Pinpoint the cell where the given text exists, returning its (x, y) midpoint coordinate. 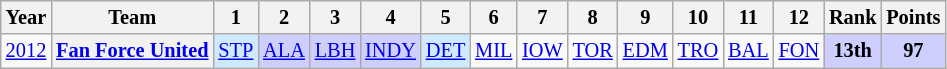
EDM (646, 51)
ALA (284, 51)
Rank (852, 17)
10 (698, 17)
MIL (494, 51)
IOW (542, 51)
Team (132, 17)
2 (284, 17)
9 (646, 17)
STP (236, 51)
TRO (698, 51)
Year (26, 17)
8 (593, 17)
5 (446, 17)
1 (236, 17)
3 (335, 17)
4 (390, 17)
Fan Force United (132, 51)
Points (913, 17)
6 (494, 17)
2012 (26, 51)
INDY (390, 51)
LBH (335, 51)
BAL (748, 51)
13th (852, 51)
12 (799, 17)
7 (542, 17)
97 (913, 51)
DET (446, 51)
FON (799, 51)
11 (748, 17)
TOR (593, 51)
